Detect which cell encompasses the target text, then output its [X, Y] center coordinate. 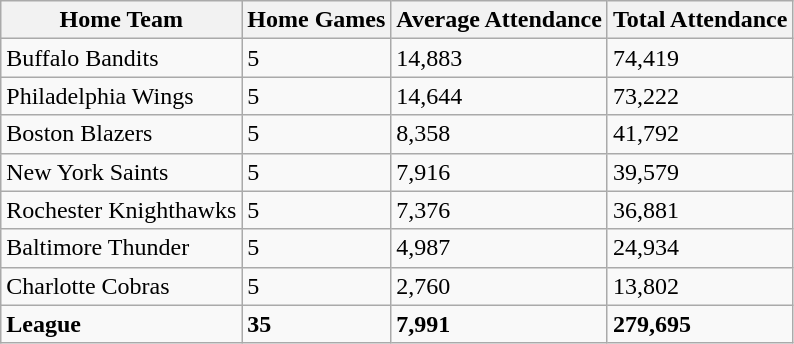
Home Team [122, 20]
7,376 [500, 210]
24,934 [700, 248]
279,695 [700, 324]
New York Saints [122, 172]
35 [316, 324]
8,358 [500, 134]
7,916 [500, 172]
League [122, 324]
73,222 [700, 96]
Rochester Knighthawks [122, 210]
13,802 [700, 286]
39,579 [700, 172]
2,760 [500, 286]
Philadelphia Wings [122, 96]
36,881 [700, 210]
Baltimore Thunder [122, 248]
Home Games [316, 20]
41,792 [700, 134]
Charlotte Cobras [122, 286]
14,644 [500, 96]
14,883 [500, 58]
4,987 [500, 248]
7,991 [500, 324]
Total Attendance [700, 20]
Boston Blazers [122, 134]
Buffalo Bandits [122, 58]
Average Attendance [500, 20]
74,419 [700, 58]
